Output the [X, Y] coordinate of the center of the cell containing the given text.  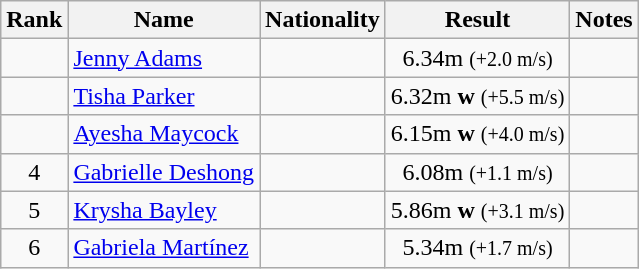
Notes [604, 20]
5.86m w (+3.1 m/s) [478, 210]
5 [34, 210]
5.34m (+1.7 m/s) [478, 248]
Gabrielle Deshong [164, 172]
6 [34, 248]
Gabriela Martínez [164, 248]
Jenny Adams [164, 58]
6.32m w (+5.5 m/s) [478, 96]
Rank [34, 20]
4 [34, 172]
Ayesha Maycock [164, 134]
6.34m (+2.0 m/s) [478, 58]
Name [164, 20]
Krysha Bayley [164, 210]
Nationality [323, 20]
Result [478, 20]
6.15m w (+4.0 m/s) [478, 134]
Tisha Parker [164, 96]
6.08m (+1.1 m/s) [478, 172]
